For the text-containing cell, return its midpoint in [X, Y] coordinate format. 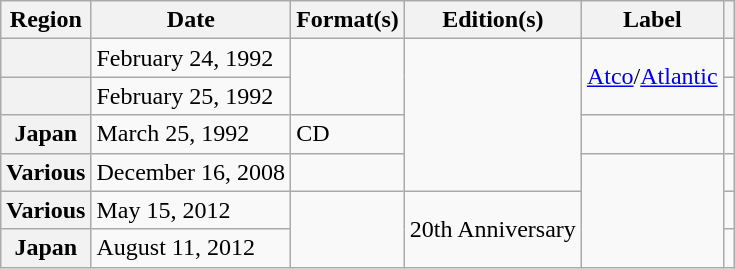
Date [191, 20]
August 11, 2012 [191, 248]
Edition(s) [492, 20]
December 16, 2008 [191, 172]
February 25, 1992 [191, 96]
Format(s) [348, 20]
Region [46, 20]
CD [348, 134]
May 15, 2012 [191, 210]
March 25, 1992 [191, 134]
February 24, 1992 [191, 58]
Atco/Atlantic [652, 77]
Label [652, 20]
20th Anniversary [492, 229]
